Scan for the cell matching the given text and deliver its [X, Y] coordinate at center. 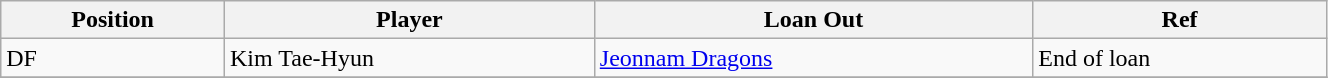
Kim Tae-Hyun [410, 58]
Loan Out [813, 20]
Position [113, 20]
End of loan [1180, 58]
DF [113, 58]
Ref [1180, 20]
Player [410, 20]
Jeonnam Dragons [813, 58]
